For the text-containing cell, return its midpoint in (x, y) coordinate format. 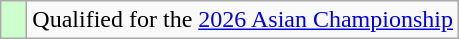
Qualified for the 2026 Asian Championship (243, 20)
